Output the [x, y] coordinate of the center of the cell containing the given text.  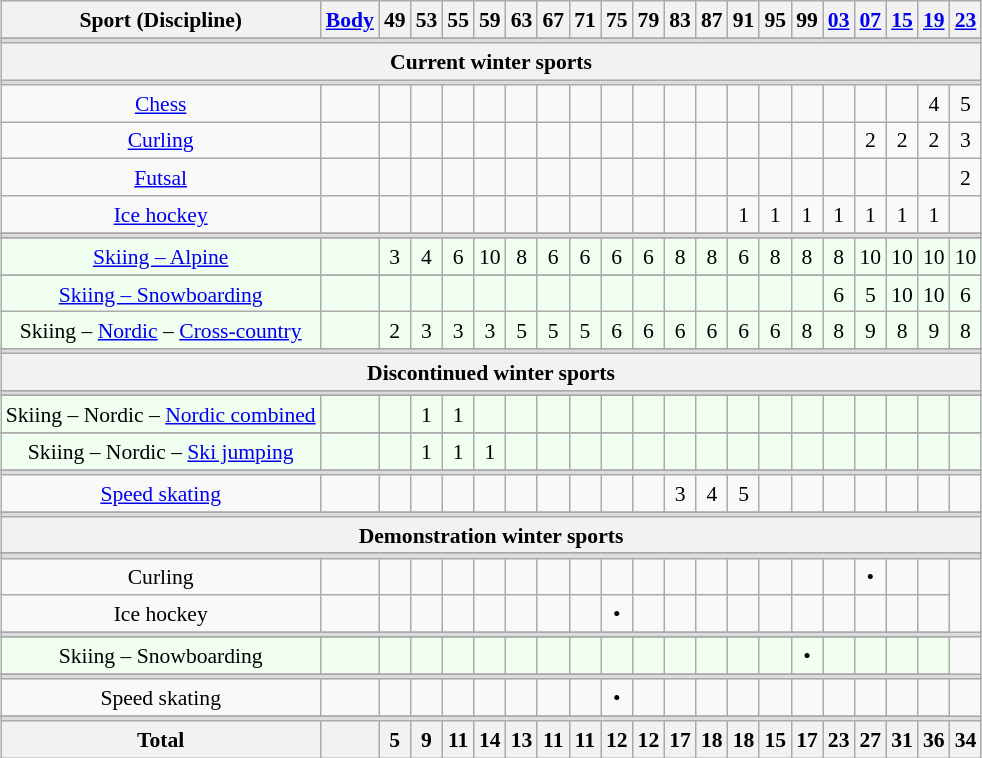
Chess [161, 102]
91 [744, 20]
59 [490, 20]
Futsal [161, 178]
31 [902, 740]
Demonstration winter sports [492, 534]
Skiing – Nordic – Ski jumping [161, 452]
Skiing – Nordic – Nordic combined [161, 414]
71 [585, 20]
49 [395, 20]
Current winter sports [492, 62]
36 [934, 740]
19 [934, 20]
03 [839, 20]
79 [649, 20]
Sport (Discipline) [161, 20]
87 [712, 20]
Skiing – Alpine [161, 256]
99 [807, 20]
95 [775, 20]
67 [553, 20]
Body [350, 20]
75 [617, 20]
83 [680, 20]
34 [966, 740]
53 [427, 20]
14 [490, 740]
Discontinued winter sports [492, 372]
Skiing – Nordic – Cross-country [161, 330]
Total [161, 740]
07 [871, 20]
13 [522, 740]
55 [458, 20]
27 [871, 740]
63 [522, 20]
